Capture the cell that displays the provided text and extract its [x, y] central coordinate. 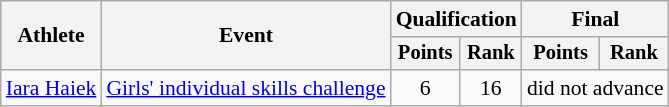
6 [426, 88]
Girls' individual skills challenge [246, 88]
Iara Haiek [52, 88]
16 [491, 88]
Final [596, 19]
Event [246, 36]
Qualification [456, 19]
did not advance [596, 88]
Athlete [52, 36]
